Locate the cell with the specified text and output its (x, y) center coordinate. 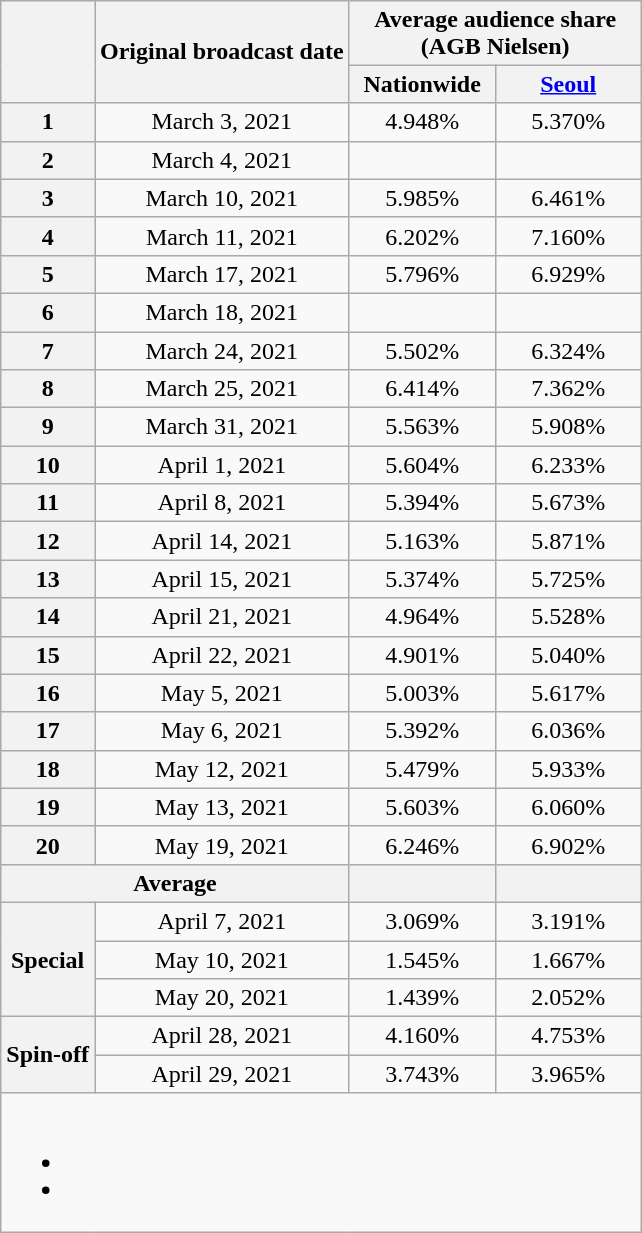
6.202% (422, 236)
May 19, 2021 (222, 845)
Special (48, 959)
4.948% (422, 122)
April 15, 2021 (222, 579)
7.160% (568, 236)
May 13, 2021 (222, 807)
March 31, 2021 (222, 427)
April 14, 2021 (222, 541)
May 20, 2021 (222, 998)
5.604% (422, 465)
Original broadcast date (222, 52)
April 22, 2021 (222, 655)
March 10, 2021 (222, 198)
April 1, 2021 (222, 465)
March 24, 2021 (222, 351)
March 18, 2021 (222, 312)
3.743% (422, 1074)
April 7, 2021 (222, 921)
April 8, 2021 (222, 503)
6.036% (568, 731)
5.040% (568, 655)
March 4, 2021 (222, 160)
April 29, 2021 (222, 1074)
4.964% (422, 617)
2 (48, 160)
6.414% (422, 389)
5.603% (422, 807)
5.394% (422, 503)
5.374% (422, 579)
5.370% (568, 122)
10 (48, 465)
May 5, 2021 (222, 693)
1.667% (568, 959)
5 (48, 274)
3 (48, 198)
6.929% (568, 274)
14 (48, 617)
3.965% (568, 1074)
5.617% (568, 693)
11 (48, 503)
5.725% (568, 579)
5.392% (422, 731)
5.003% (422, 693)
March 3, 2021 (222, 122)
8 (48, 389)
May 12, 2021 (222, 769)
5.933% (568, 769)
5.673% (568, 503)
20 (48, 845)
6.233% (568, 465)
1.545% (422, 959)
Spin-off (48, 1055)
16 (48, 693)
6.461% (568, 198)
3.191% (568, 921)
4.753% (568, 1036)
April 28, 2021 (222, 1036)
7.362% (568, 389)
Nationwide (422, 84)
5.796% (422, 274)
May 10, 2021 (222, 959)
4 (48, 236)
5.528% (568, 617)
March 17, 2021 (222, 274)
6 (48, 312)
5.871% (568, 541)
13 (48, 579)
6.902% (568, 845)
3.069% (422, 921)
5.163% (422, 541)
1.439% (422, 998)
15 (48, 655)
5.502% (422, 351)
5.985% (422, 198)
Average (175, 883)
May 6, 2021 (222, 731)
Seoul (568, 84)
6.324% (568, 351)
6.246% (422, 845)
5.479% (422, 769)
Average audience share(AGB Nielsen) (495, 32)
April 21, 2021 (222, 617)
March 11, 2021 (222, 236)
12 (48, 541)
5.563% (422, 427)
March 25, 2021 (222, 389)
6.060% (568, 807)
1 (48, 122)
5.908% (568, 427)
17 (48, 731)
7 (48, 351)
2.052% (568, 998)
4.160% (422, 1036)
4.901% (422, 655)
19 (48, 807)
9 (48, 427)
18 (48, 769)
